From the cell containing the given text, extract its center point as [X, Y] coordinate. 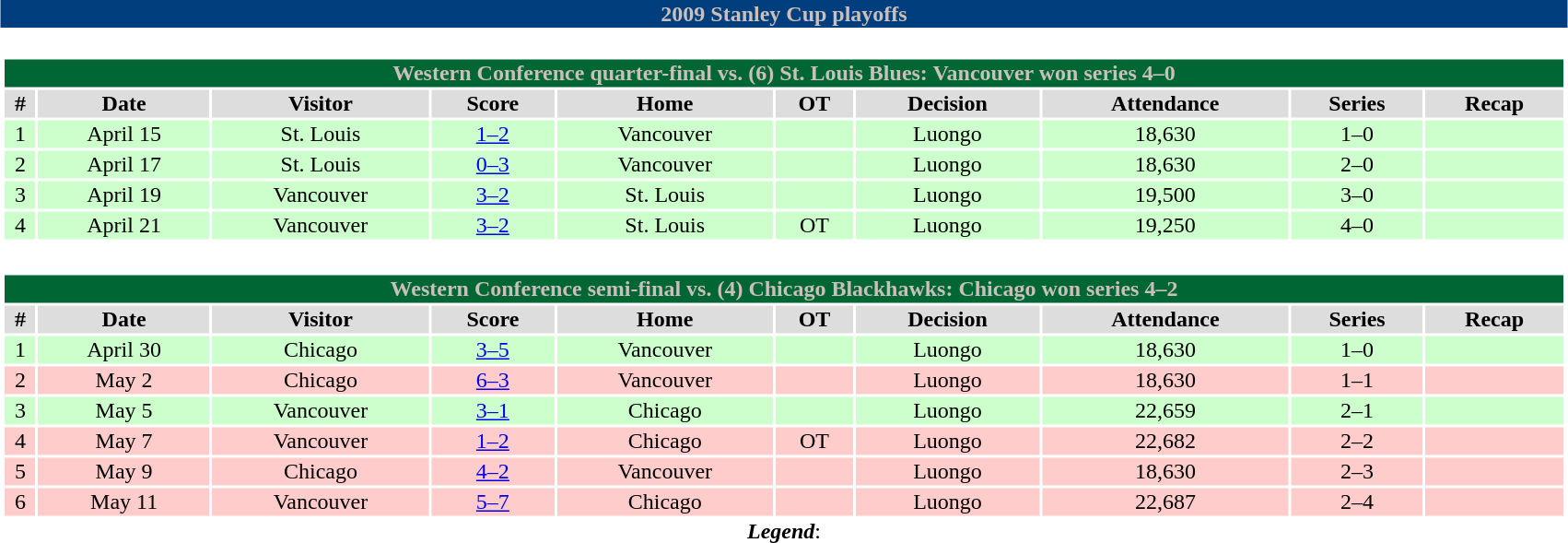
3–0 [1356, 195]
April 15 [124, 134]
4–0 [1356, 226]
2–3 [1358, 471]
6 [20, 502]
22,687 [1164, 502]
19,500 [1164, 195]
6–3 [492, 381]
2–2 [1358, 442]
22,682 [1164, 442]
May 5 [124, 410]
0–3 [492, 165]
April 30 [124, 349]
2–1 [1358, 410]
2–0 [1356, 165]
Western Conference quarter-final vs. (6) St. Louis Blues: Vancouver won series 4–0 [783, 73]
4–2 [492, 471]
Western Conference semi-final vs. (4) Chicago Blackhawks: Chicago won series 4–2 [783, 289]
April 21 [124, 226]
April 17 [124, 165]
3–1 [492, 410]
5–7 [492, 502]
May 2 [124, 381]
19,250 [1164, 226]
1–1 [1358, 381]
2–4 [1358, 502]
May 9 [124, 471]
May 7 [124, 442]
3–5 [492, 349]
22,659 [1164, 410]
5 [20, 471]
April 19 [124, 195]
2009 Stanley Cup playoffs [784, 14]
May 11 [124, 502]
